From the cell containing the given text, extract its center point as (X, Y) coordinate. 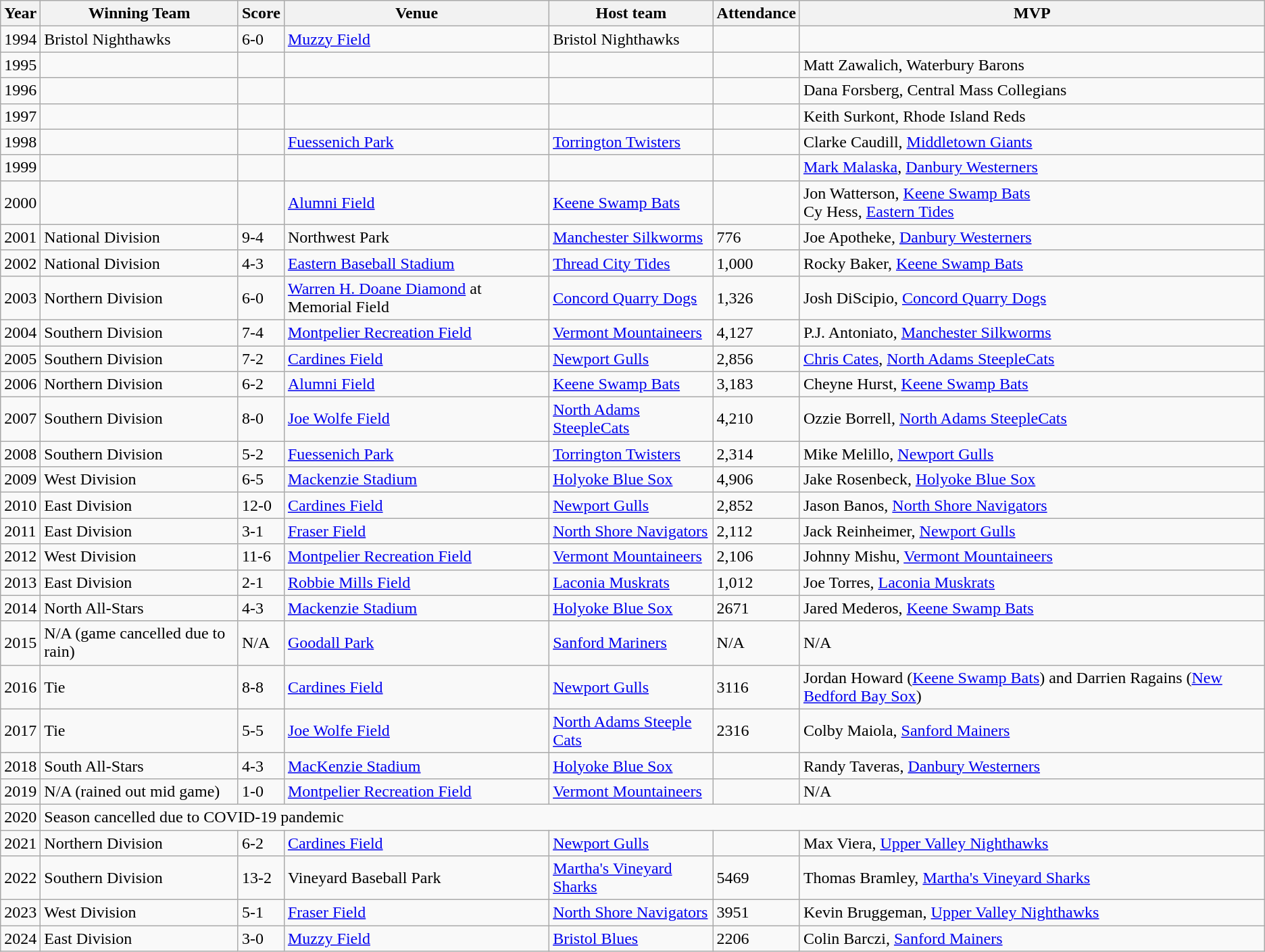
Colby Maiola, Sanford Mainers (1032, 731)
2,112 (756, 531)
3951 (756, 913)
1-0 (261, 791)
2009 (20, 480)
Eastern Baseball Stadium (416, 263)
3116 (756, 686)
8-8 (261, 686)
2003 (20, 297)
2015 (20, 643)
2,852 (756, 505)
2001 (20, 237)
Johnny Mishu, Vermont Mountaineers (1032, 557)
Host team (631, 14)
2005 (20, 359)
776 (756, 237)
3,183 (756, 384)
4,127 (756, 332)
1996 (20, 91)
North Adams Steeple Cats (631, 731)
Jake Rosenbeck, Holyoke Blue Sox (1032, 480)
Sanford Mariners (631, 643)
Jared Mederos, Keene Swamp Bats (1032, 608)
Vineyard Baseball Park (416, 878)
2206 (756, 938)
N/A (rained out mid game) (139, 791)
2019 (20, 791)
9-4 (261, 237)
1,012 (756, 582)
Jon Watterson, Keene Swamp BatsCy Hess, Eastern Tides (1032, 203)
North All-Stars (139, 608)
2024 (20, 938)
Randy Taveras, Danbury Westerners (1032, 766)
Jason Banos, North Shore Navigators (1032, 505)
Rocky Baker, Keene Swamp Bats (1032, 263)
Venue (416, 14)
South All-Stars (139, 766)
Laconia Muskrats (631, 582)
2023 (20, 913)
Max Viera, Upper Valley Nighthawks (1032, 843)
MVP (1032, 14)
Chris Cates, North Adams SteepleCats (1032, 359)
4,210 (756, 419)
Joe Apotheke, Danbury Westerners (1032, 237)
Warren H. Doane Diamond at Memorial Field (416, 297)
2017 (20, 731)
2316 (756, 731)
1997 (20, 116)
12-0 (261, 505)
Bristol Blues (631, 938)
Josh DiScipio, Concord Quarry Dogs (1032, 297)
1,326 (756, 297)
4,906 (756, 480)
5-5 (261, 731)
2002 (20, 263)
P.J. Antoniato, Manchester Silkworms (1032, 332)
Joe Torres, Laconia Muskrats (1032, 582)
2006 (20, 384)
Dana Forsberg, Central Mass Collegians (1032, 91)
2008 (20, 454)
Clarke Caudill, Middletown Giants (1032, 142)
2011 (20, 531)
Mike Melillo, Newport Gulls (1032, 454)
Ozzie Borrell, North Adams SteepleCats (1032, 419)
2010 (20, 505)
3-1 (261, 531)
2,106 (756, 557)
1999 (20, 168)
Season cancelled due to COVID-19 pandemic (653, 817)
Robbie Mills Field (416, 582)
7-2 (261, 359)
Thomas Bramley, Martha's Vineyard Sharks (1032, 878)
3-0 (261, 938)
2,314 (756, 454)
7-4 (261, 332)
1994 (20, 39)
Year (20, 14)
2,856 (756, 359)
13-2 (261, 878)
Attendance (756, 14)
2020 (20, 817)
1,000 (756, 263)
Mark Malaska, Danbury Westerners (1032, 168)
Concord Quarry Dogs (631, 297)
2007 (20, 419)
5469 (756, 878)
Martha's Vineyard Sharks (631, 878)
2000 (20, 203)
2021 (20, 843)
Kevin Bruggeman, Upper Valley Nighthawks (1032, 913)
Keith Surkont, Rhode Island Reds (1032, 116)
5-1 (261, 913)
N/A (game cancelled due to rain) (139, 643)
MacKenzie Stadium (416, 766)
1995 (20, 65)
Winning Team (139, 14)
1998 (20, 142)
Jordan Howard (Keene Swamp Bats) and Darrien Ragains (New Bedford Bay Sox) (1032, 686)
5-2 (261, 454)
Colin Barczi, Sanford Mainers (1032, 938)
2018 (20, 766)
6-5 (261, 480)
2004 (20, 332)
Northwest Park (416, 237)
2-1 (261, 582)
8-0 (261, 419)
2016 (20, 686)
North Adams SteepleCats (631, 419)
2671 (756, 608)
Matt Zawalich, Waterbury Barons (1032, 65)
2022 (20, 878)
Goodall Park (416, 643)
2014 (20, 608)
Jack Reinheimer, Newport Gulls (1032, 531)
Cheyne Hurst, Keene Swamp Bats (1032, 384)
Manchester Silkworms (631, 237)
2013 (20, 582)
Thread City Tides (631, 263)
Score (261, 14)
2012 (20, 557)
11-6 (261, 557)
